Capture the cell that displays the provided text and extract its (X, Y) central coordinate. 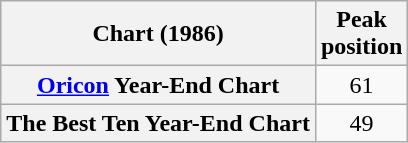
Oricon Year-End Chart (158, 85)
The Best Ten Year-End Chart (158, 123)
49 (361, 123)
Peakposition (361, 34)
Chart (1986) (158, 34)
61 (361, 85)
